Determine the (x, y) coordinate at the center of the cell enclosing the given text.  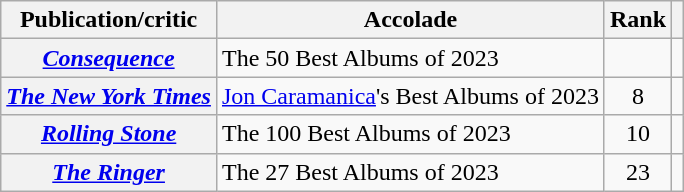
The New York Times (109, 96)
Accolade (410, 20)
The Ringer (109, 172)
10 (638, 134)
Rank (638, 20)
Rolling Stone (109, 134)
Consequence (109, 58)
The 50 Best Albums of 2023 (410, 58)
Publication/critic (109, 20)
8 (638, 96)
The 100 Best Albums of 2023 (410, 134)
The 27 Best Albums of 2023 (410, 172)
Jon Caramanica's Best Albums of 2023 (410, 96)
23 (638, 172)
